Determine the (x, y) coordinate at the center of the cell enclosing the given text.  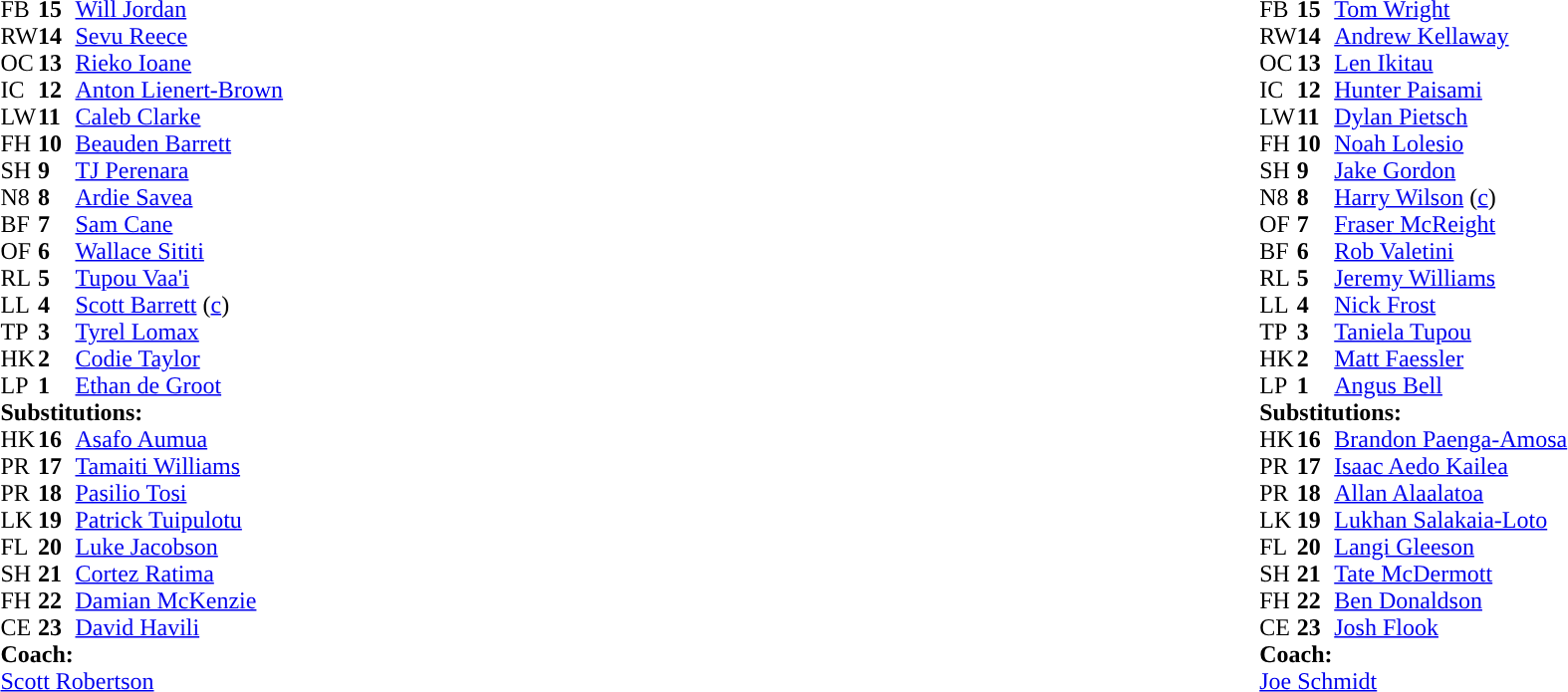
Nick Frost (1450, 305)
Matt Faessler (1450, 358)
Scott Barrett (c) (179, 305)
Brandon Paenga-Amosa (1450, 440)
Asafo Aumua (179, 440)
Ardie Savea (179, 197)
Codie Taylor (179, 358)
Rob Valetini (1450, 251)
Jeremy Williams (1450, 279)
Jake Gordon (1450, 171)
Taniela Tupou (1450, 333)
Luke Jacobson (179, 548)
Dylan Pietsch (1450, 117)
Ben Donaldson (1450, 601)
Len Ikitau (1450, 64)
Tate McDermott (1450, 574)
Ethan de Groot (179, 386)
Hunter Paisami (1450, 90)
Damian McKenzie (179, 601)
Rieko Ioane (179, 64)
Beauden Barrett (179, 143)
Noah Lolesio (1450, 143)
Tamaiti Williams (179, 466)
Andrew Kellaway (1450, 36)
Anton Lienert-Brown (179, 90)
Wallace Sititi (179, 251)
Sevu Reece (179, 36)
Harry Wilson (c) (1450, 197)
David Havili (179, 627)
Lukhan Salakaia-Loto (1450, 520)
Cortez Ratima (179, 574)
Sam Cane (179, 225)
Tupou Vaa'i (179, 279)
Caleb Clarke (179, 117)
Pasilio Tosi (179, 494)
Langi Gleeson (1450, 548)
Isaac Aedo Kailea (1450, 466)
Fraser McReight (1450, 225)
Patrick Tuipulotu (179, 520)
Tyrel Lomax (179, 333)
Josh Flook (1450, 627)
Allan Alaalatoa (1450, 494)
TJ Perenara (179, 171)
Angus Bell (1450, 386)
